Find where the given text appears and provide that cell's center as [x, y] coordinate. 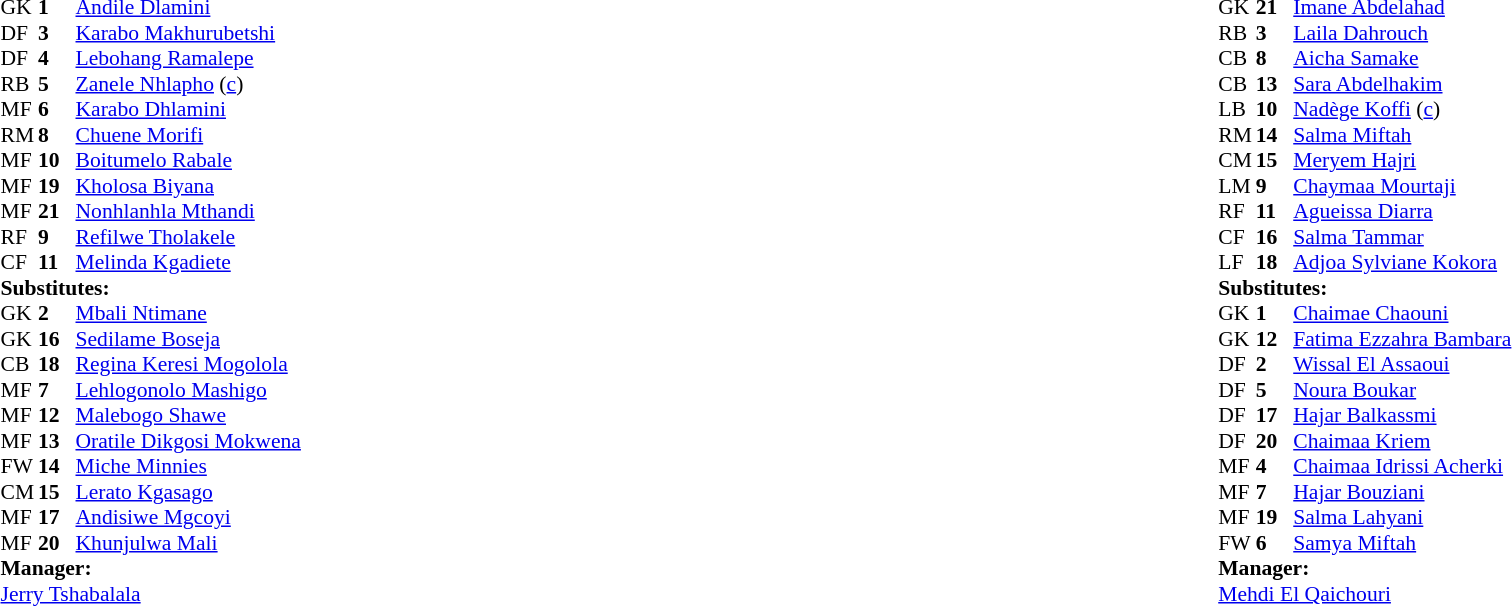
Salma Lahyani [1402, 517]
Regina Keresi Mogolola [188, 365]
Hajar Balkassmi [1402, 415]
Karabo Makhurubetshi [188, 33]
Salma Tammar [1402, 237]
Refilwe Tholakele [188, 237]
Sara Abdelhakim [1402, 84]
Noura Boukar [1402, 390]
Adjoa Sylviane Kokora [1402, 263]
Chaimae Chaouni [1402, 313]
Melinda Kgadiete [188, 263]
Chaimaa Kriem [1402, 441]
Oratile Dikgosi Mokwena [188, 441]
Lehlogonolo Mashigo [188, 390]
Mbali Ntimane [188, 313]
21 [57, 211]
Karabo Dhlamini [188, 109]
Nonhlanhla Mthandi [188, 211]
Samya Miftah [1402, 543]
1 [1275, 313]
Zanele Nhlapho (c) [188, 84]
LM [1237, 186]
Nadège Koffi (c) [1402, 109]
Boitumelo Rabale [188, 161]
Meryem Hajri [1402, 161]
Aicha Samake [1402, 59]
Sedilame Boseja [188, 339]
Malebogo Shawe [188, 415]
Lebohang Ramalepe [188, 59]
Fatima Ezzahra Bambara [1402, 339]
Chuene Morifi [188, 135]
Salma Miftah [1402, 135]
Chaimaa Idrissi Acherki [1402, 467]
Wissal El Assaoui [1402, 365]
Lerato Kgasago [188, 492]
LF [1237, 263]
Kholosa Biyana [188, 186]
Hajar Bouziani [1402, 492]
Chaymaa Mourtaji [1402, 186]
Andisiwe Mgcoyi [188, 517]
Khunjulwa Mali [188, 543]
Agueissa Diarra [1402, 211]
LB [1237, 109]
Laila Dahrouch [1402, 33]
Miche Minnies [188, 467]
